Search for the cell housing the specified text and yield its [X, Y] center coordinate. 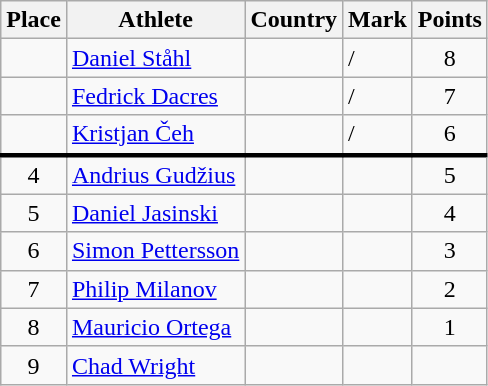
Athlete [155, 20]
Country [294, 20]
Kristjan Čeh [155, 135]
1 [450, 327]
Mark [378, 20]
Points [450, 20]
Chad Wright [155, 365]
Place [34, 20]
Daniel Ståhl [155, 58]
9 [34, 365]
2 [450, 289]
Daniel Jasinski [155, 213]
3 [450, 251]
Mauricio Ortega [155, 327]
Simon Pettersson [155, 251]
Fedrick Dacres [155, 96]
Andrius Gudžius [155, 174]
Philip Milanov [155, 289]
